Identify which cell holds the provided text, then report its [X, Y] central coordinate. 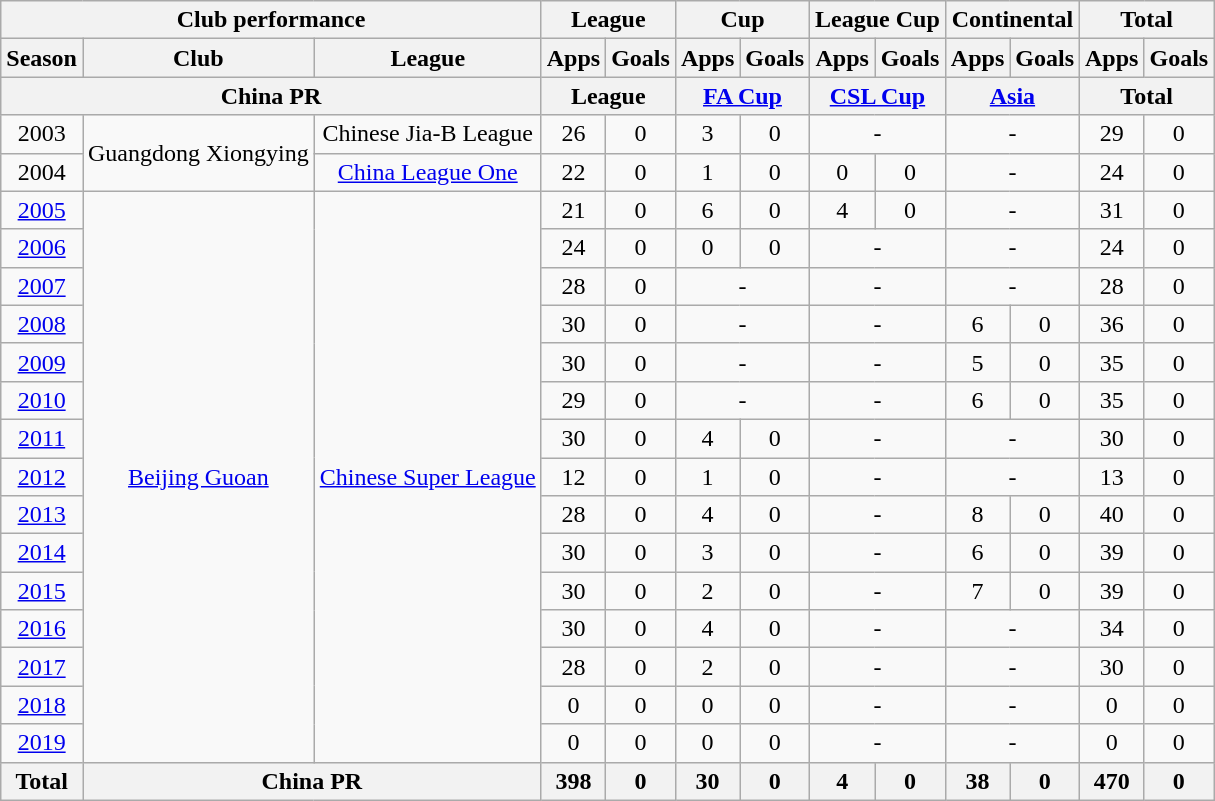
13 [1112, 477]
FA Cup [742, 96]
CSL Cup [878, 96]
2006 [42, 248]
21 [573, 210]
5 [977, 362]
38 [977, 781]
Beijing Guoan [198, 476]
40 [1112, 515]
Continental [1012, 20]
398 [573, 781]
34 [1112, 629]
Club performance [271, 20]
2009 [42, 362]
Chinese Jia-B League [428, 134]
2013 [42, 515]
12 [573, 477]
Season [42, 58]
2007 [42, 286]
2014 [42, 553]
2015 [42, 591]
Asia [1012, 96]
22 [573, 172]
League Cup [878, 20]
2016 [42, 629]
2010 [42, 400]
Guangdong Xiongying [198, 153]
2011 [42, 438]
2018 [42, 705]
China League One [428, 172]
36 [1112, 324]
2008 [42, 324]
Chinese Super League [428, 476]
470 [1112, 781]
7 [977, 591]
2004 [42, 172]
26 [573, 134]
31 [1112, 210]
2012 [42, 477]
8 [977, 515]
Cup [742, 20]
2017 [42, 667]
2003 [42, 134]
Club [198, 58]
2005 [42, 210]
2019 [42, 743]
